Locate the cell with the specified text and output its (X, Y) center coordinate. 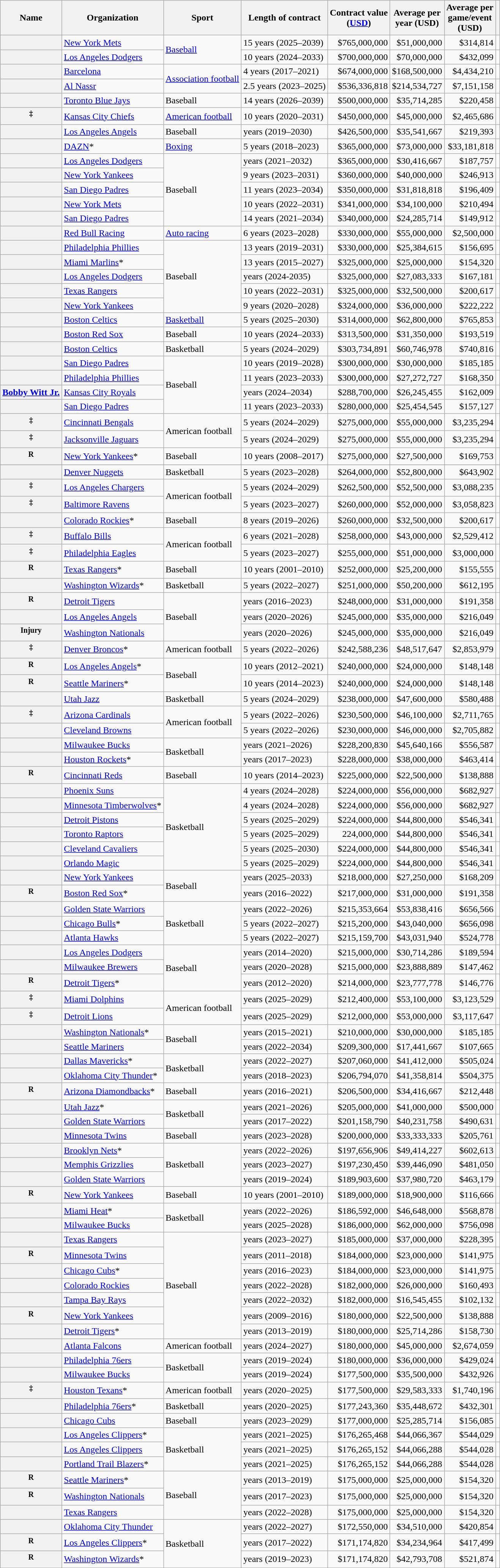
$185,000,000 (359, 1240)
years (2022–2032) (285, 1300)
$197,230,450 (359, 1165)
$160,493 (470, 1285)
Boxing (202, 146)
$215,159,700 (359, 938)
Texas Rangers* (113, 570)
$24,285,714 (417, 219)
$70,000,000 (417, 57)
$25,454,545 (417, 407)
$52,500,000 (417, 488)
Detroit Lions (113, 1016)
$700,000,000 (359, 57)
Atlanta Falcons (113, 1346)
$4,434,210 (470, 71)
$220,458 (470, 100)
$26,245,455 (417, 392)
$218,000,000 (359, 877)
Detroit Tigers (113, 601)
10 years (2012–2021) (285, 667)
years (2012–2020) (285, 983)
$156,085 (470, 1421)
$426,500,000 (359, 132)
New York Yankees* (113, 456)
years (2011–2018) (285, 1256)
$765,000,000 (359, 43)
$62,000,000 (417, 1225)
years (2015–2021) (285, 1032)
$504,375 (470, 1075)
Tampa Bay Rays (113, 1300)
13 years (2015–2027) (285, 262)
$33,181,818 (470, 146)
$49,414,227 (417, 1150)
$60,746,978 (417, 349)
Philadelphia 76ers (113, 1360)
$206,794,070 (359, 1075)
Arizona Cardinals (113, 714)
$7,151,158 (470, 86)
Memphis Grizzlies (113, 1165)
$73,000,000 (417, 146)
$169,753 (470, 456)
Baltimore Ravens (113, 505)
Buffalo Bills (113, 536)
$341,000,000 (359, 204)
$580,488 (470, 699)
$47,600,000 (417, 699)
$29,583,333 (417, 1390)
$324,000,000 (359, 305)
years (2024-2035) (285, 276)
6 years (2021–2028) (285, 536)
$228,000,000 (359, 759)
years (2022–2034) (285, 1047)
Houston Texans* (113, 1390)
Association football (202, 79)
9 years (2020–2028) (285, 305)
$35,714,285 (417, 100)
Philadelphia Eagles (113, 553)
years (2009–2016) (285, 1316)
$2,500,000 (470, 233)
224,000,000 (359, 834)
$643,902 (470, 472)
$740,816 (470, 349)
Chicago Bulls* (113, 923)
$420,854 (470, 1527)
$27,500,000 (417, 456)
$417,499 (470, 1542)
$2,711,765 (470, 714)
$42,793,708 (417, 1560)
$3,088,235 (470, 488)
$16,545,455 (417, 1300)
Utah Jazz* (113, 1107)
$23,888,889 (417, 967)
$463,414 (470, 759)
$313,500,000 (359, 334)
years (2016–2022) (285, 893)
$219,393 (470, 132)
$210,000,000 (359, 1032)
$765,853 (470, 320)
$162,009 (470, 392)
$314,000,000 (359, 320)
$40,000,000 (417, 175)
$33,333,333 (417, 1136)
$200,000,000 (359, 1136)
Average peryear (USD) (417, 18)
Washington Nationals* (113, 1032)
$314,814 (470, 43)
$248,000,000 (359, 601)
Denver Broncos* (113, 650)
Auto racing (202, 233)
Los Angeles Clippers (113, 1449)
$536,336,818 (359, 86)
5 years (2018–2023) (285, 146)
Brooklyn Nets* (113, 1150)
Sport (202, 18)
Colorado Rockies (113, 1285)
Average pergame/event(USD) (470, 18)
$612,195 (470, 585)
Cleveland Cavaliers (113, 849)
$214,534,727 (417, 86)
$23,777,778 (417, 983)
years (2023–2029) (285, 1421)
$27,272,727 (417, 378)
$168,209 (470, 877)
$177,000,000 (359, 1421)
$230,500,000 (359, 714)
$429,024 (470, 1360)
$37,980,720 (417, 1179)
$155,555 (470, 570)
$34,510,000 (417, 1527)
$205,761 (470, 1136)
$18,900,000 (417, 1195)
14 years (2021–2034) (285, 219)
$43,000,000 (417, 536)
6 years (2023–2028) (285, 233)
Miami Dolphins (113, 999)
8 years (2019–2026) (285, 520)
$230,000,000 (359, 730)
$350,000,000 (359, 190)
11 years (2023–2034) (285, 190)
$168,350 (470, 378)
$340,000,000 (359, 219)
Portland Trail Blazers* (113, 1464)
$157,127 (470, 407)
Seattle Mariners (113, 1047)
Minnesota Timberwolves* (113, 805)
$205,000,000 (359, 1107)
$238,000,000 (359, 699)
$3,123,529 (470, 999)
$189,000,000 (359, 1195)
$1,740,196 (470, 1390)
$2,853,979 (470, 650)
$146,776 (470, 983)
Miami Heat* (113, 1210)
$432,926 (470, 1375)
Colorado Rockies* (113, 520)
$149,912 (470, 219)
$34,416,667 (417, 1091)
$48,517,647 (417, 650)
$215,200,000 (359, 923)
$46,000,000 (417, 730)
$35,448,672 (417, 1406)
$25,200,000 (417, 570)
$490,631 (470, 1121)
$280,000,000 (359, 407)
$207,060,000 (359, 1061)
$40,231,758 (417, 1121)
$246,913 (470, 175)
$27,083,333 (417, 276)
$521,874 (470, 1560)
$168,500,000 (417, 71)
$674,000,000 (359, 71)
years (2021–2032) (285, 161)
$41,412,000 (417, 1061)
13 years (2019–2031) (285, 247)
Houston Rockets* (113, 759)
$568,878 (470, 1210)
$432,301 (470, 1406)
$37,000,000 (417, 1240)
Organization (113, 18)
$556,587 (470, 745)
years (2025–2028) (285, 1225)
$228,395 (470, 1240)
$505,024 (470, 1061)
$62,800,000 (417, 320)
$52,800,000 (417, 472)
$481,050 (470, 1165)
$215,353,664 (359, 909)
$756,098 (470, 1225)
$656,098 (470, 923)
$360,000,000 (359, 175)
Name (31, 18)
Cincinnati Bengals (113, 423)
$38,000,000 (417, 759)
$3,117,647 (470, 1016)
Los Angeles Chargers (113, 488)
Jacksonville Jaguars (113, 439)
Length of contract (285, 18)
Kansas City Chiefs (113, 116)
$43,040,000 (417, 923)
years (2023–2028) (285, 1136)
10 years (2008–2017) (285, 456)
$52,000,000 (417, 505)
$214,000,000 (359, 983)
$172,550,000 (359, 1527)
Boston Red Sox (113, 334)
$201,158,790 (359, 1121)
$116,666 (470, 1195)
10 years (2019–2028) (285, 363)
$34,234,964 (417, 1542)
$27,250,000 (417, 877)
years (2014–2020) (285, 952)
14 years (2026–2039) (285, 100)
$25,285,714 (417, 1421)
$252,000,000 (359, 570)
Orlando Magic (113, 863)
DAZN* (113, 146)
Bobby Witt Jr. (31, 392)
Al Nassr (113, 86)
$432,099 (470, 57)
Cleveland Browns (113, 730)
$206,500,000 (359, 1091)
years (2018–2023) (285, 1075)
$193,519 (470, 334)
$177,243,360 (359, 1406)
Injury (31, 632)
$251,000,000 (359, 585)
Chicago Cubs (113, 1421)
$39,446,090 (417, 1165)
$217,000,000 (359, 893)
$17,441,667 (417, 1047)
$258,000,000 (359, 536)
Contract value(USD) (359, 18)
$147,462 (470, 967)
$186,000,000 (359, 1225)
$500,000 (470, 1107)
$189,594 (470, 952)
Atlanta Hawks (113, 938)
Kansas City Royals (113, 392)
Los Angeles Angels* (113, 667)
10 years (2020–2031) (285, 116)
$3,058,823 (470, 505)
15 years (2025–2039) (285, 43)
$2,465,686 (470, 116)
$102,132 (470, 1300)
$3,000,000 (470, 553)
$31,818,818 (417, 190)
$35,500,000 (417, 1375)
Phoenix Suns (113, 791)
$46,100,000 (417, 714)
Toronto Blue Jays (113, 100)
$53,100,000 (417, 999)
$222,222 (470, 305)
$50,200,000 (417, 585)
$107,665 (470, 1047)
$44,066,367 (417, 1435)
$30,714,286 (417, 952)
Dallas Mavericks* (113, 1061)
$212,448 (470, 1091)
$197,656,906 (359, 1150)
9 years (2023–2031) (285, 175)
$463,179 (470, 1179)
$167,181 (470, 276)
5 years (2023–2028) (285, 472)
Oklahoma City Thunder (113, 1527)
Oklahoma City Thunder* (113, 1075)
Denver Nuggets (113, 472)
$264,000,000 (359, 472)
2.5 years (2023–2025) (285, 86)
$656,566 (470, 909)
Arizona Diamondbacks* (113, 1091)
Milwaukee Brewers (113, 967)
$303,734,891 (359, 349)
$26,000,000 (417, 1285)
$176,265,468 (359, 1435)
$41,358,814 (417, 1075)
years (2024–2027) (285, 1346)
$53,838,416 (417, 909)
$524,778 (470, 938)
$187,757 (470, 161)
$242,588,236 (359, 650)
Toronto Raptors (113, 834)
Chicago Cubs* (113, 1271)
$602,613 (470, 1150)
years (2024–2034) (285, 392)
$262,500,000 (359, 488)
$41,000,000 (417, 1107)
$212,400,000 (359, 999)
Barcelona (113, 71)
$156,695 (470, 247)
Boston Red Sox* (113, 893)
Utah Jazz (113, 699)
Miami Marlins* (113, 262)
$500,000,000 (359, 100)
years (2019–2023) (285, 1560)
$228,200,830 (359, 745)
$210,494 (470, 204)
Detroit Pistons (113, 820)
$255,000,000 (359, 553)
$31,350,000 (417, 334)
Red Bull Racing (113, 233)
Philadelphia 76ers* (113, 1406)
Cincinnati Reds (113, 775)
years (2025–2033) (285, 877)
$450,000,000 (359, 116)
$46,648,000 (417, 1210)
$196,409 (470, 190)
4 years (2017–2021) (285, 71)
years (2020–2028) (285, 967)
$209,300,000 (359, 1047)
$212,000,000 (359, 1016)
$53,000,000 (417, 1016)
$288,700,000 (359, 392)
$2,705,882 (470, 730)
$45,640,166 (417, 745)
$34,100,000 (417, 204)
$544,029 (470, 1435)
$158,730 (470, 1331)
$43,031,940 (417, 938)
$189,903,600 (359, 1179)
years (2016–2021) (285, 1091)
$35,541,667 (417, 132)
years (2019–2030) (285, 132)
$2,529,412 (470, 536)
$2,674,059 (470, 1346)
$225,000,000 (359, 775)
$25,384,615 (417, 247)
$25,714,286 (417, 1331)
$186,592,000 (359, 1210)
$30,416,667 (417, 161)
